Return [X, Y] of the center of cell containing provided text 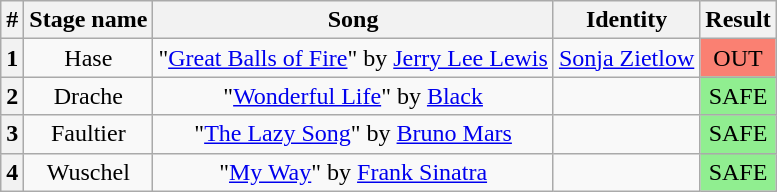
"My Way" by Frank Sinatra [354, 172]
Result [738, 20]
"Great Balls of Fire" by Jerry Lee Lewis [354, 58]
Hase [88, 58]
OUT [738, 58]
1 [12, 58]
4 [12, 172]
Sonja Zietlow [626, 58]
"Wonderful Life" by Black [354, 96]
Identity [626, 20]
Wuschel [88, 172]
Faultier [88, 134]
3 [12, 134]
# [12, 20]
Song [354, 20]
"The Lazy Song" by Bruno Mars [354, 134]
Stage name [88, 20]
Drache [88, 96]
2 [12, 96]
